For the text-containing cell, return its midpoint in [x, y] coordinate format. 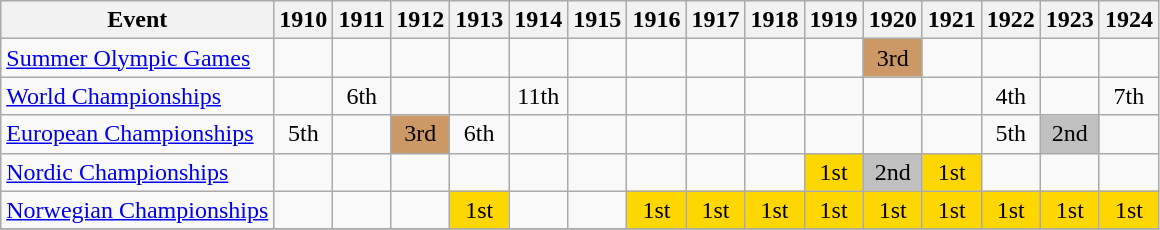
4th [1010, 96]
Event [138, 20]
1918 [774, 20]
1914 [538, 20]
European Championships [138, 134]
11th [538, 96]
1922 [1010, 20]
1919 [834, 20]
1923 [1070, 20]
1913 [480, 20]
1915 [598, 20]
World Championships [138, 96]
7th [1128, 96]
1912 [420, 20]
1916 [656, 20]
Norwegian Championships [138, 210]
1920 [892, 20]
Nordic Championships [138, 172]
1924 [1128, 20]
1917 [716, 20]
Summer Olympic Games [138, 58]
1911 [362, 20]
1921 [952, 20]
1910 [304, 20]
